Capture the cell that displays the provided text and extract its [X, Y] central coordinate. 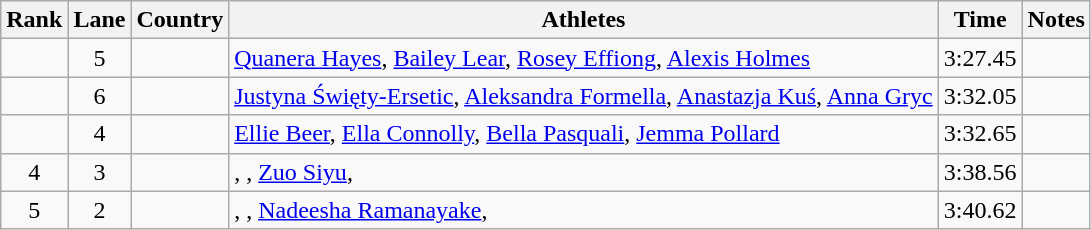
3:32.65 [980, 134]
6 [100, 96]
3:27.45 [980, 58]
3:38.56 [980, 172]
Ellie Beer, Ella Connolly, Bella Pasquali, Jemma Pollard [584, 134]
3:32.05 [980, 96]
, , Zuo Siyu, [584, 172]
Rank [34, 20]
Time [980, 20]
Notes [1056, 20]
, , Nadeesha Ramanayake, [584, 210]
Lane [100, 20]
Country [180, 20]
Athletes [584, 20]
2 [100, 210]
3:40.62 [980, 210]
Justyna Święty-Ersetic, Aleksandra Formella, Anastazja Kuś, Anna Gryc [584, 96]
3 [100, 172]
Quanera Hayes, Bailey Lear, Rosey Effiong, Alexis Holmes [584, 58]
